Determine the (x, y) coordinate at the center of the cell enclosing the given text.  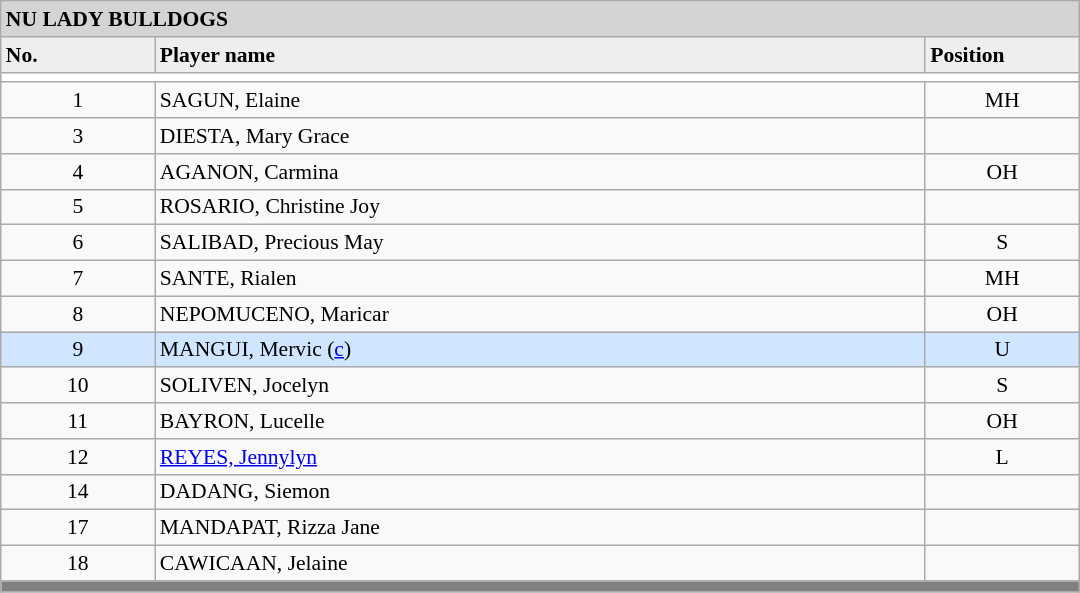
4 (78, 172)
CAWICAAN, Jelaine (540, 564)
9 (78, 350)
SANTE, Rialen (540, 279)
SAGUN, Elaine (540, 101)
MANDAPAT, Rizza Jane (540, 528)
17 (78, 528)
1 (78, 101)
No. (78, 55)
18 (78, 564)
10 (78, 386)
NEPOMUCENO, Maricar (540, 314)
14 (78, 492)
ROSARIO, Christine Joy (540, 207)
8 (78, 314)
SALIBAD, Precious May (540, 243)
NU LADY BULLDOGS (540, 19)
11 (78, 421)
3 (78, 136)
Player name (540, 55)
7 (78, 279)
5 (78, 207)
BAYRON, Lucelle (540, 421)
Position (1002, 55)
DIESTA, Mary Grace (540, 136)
DADANG, Siemon (540, 492)
12 (78, 457)
MANGUI, Mervic (c) (540, 350)
AGANON, Carmina (540, 172)
6 (78, 243)
REYES, Jennylyn (540, 457)
L (1002, 457)
U (1002, 350)
SOLIVEN, Jocelyn (540, 386)
